Find where the given text appears and provide that cell's center as [X, Y] coordinate. 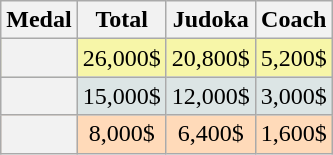
6,400$ [210, 134]
1,600$ [294, 134]
8,000$ [122, 134]
Coach [294, 20]
5,200$ [294, 58]
Medal [39, 20]
20,800$ [210, 58]
3,000$ [294, 96]
Total [122, 20]
Judoka [210, 20]
12,000$ [210, 96]
26,000$ [122, 58]
15,000$ [122, 96]
